Determine the [X, Y] coordinate at the center of the cell enclosing the given text.  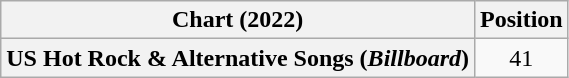
Position [521, 20]
US Hot Rock & Alternative Songs (Billboard) [238, 58]
41 [521, 58]
Chart (2022) [238, 20]
